Output the (X, Y) coordinate of the center of the cell containing the given text.  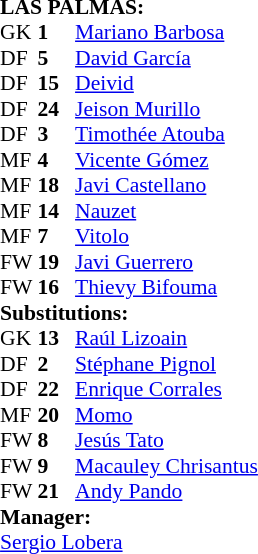
9 (57, 466)
19 (57, 262)
21 (57, 491)
3 (57, 135)
18 (57, 185)
5 (57, 58)
1 (57, 33)
Timothée Atouba (166, 135)
Substitutions: (129, 313)
Jeison Murillo (166, 109)
Vitolo (166, 237)
4 (57, 160)
Macauley Chrisantus (166, 466)
7 (57, 237)
Andy Pando (166, 491)
20 (57, 415)
Manager: (129, 517)
Javi Guerrero (166, 262)
Javi Castellano (166, 185)
Nauzet (166, 211)
Enrique Corrales (166, 389)
8 (57, 441)
Stéphane Pignol (166, 364)
13 (57, 339)
Mariano Barbosa (166, 33)
Vicente Gómez (166, 160)
Deivid (166, 83)
David García (166, 58)
24 (57, 109)
15 (57, 83)
Jesús Tato (166, 441)
Momo (166, 415)
2 (57, 364)
Raúl Lizoain (166, 339)
16 (57, 287)
14 (57, 211)
22 (57, 389)
Thievy Bifouma (166, 287)
